Output the (X, Y) coordinate of the center of the cell containing the given text.  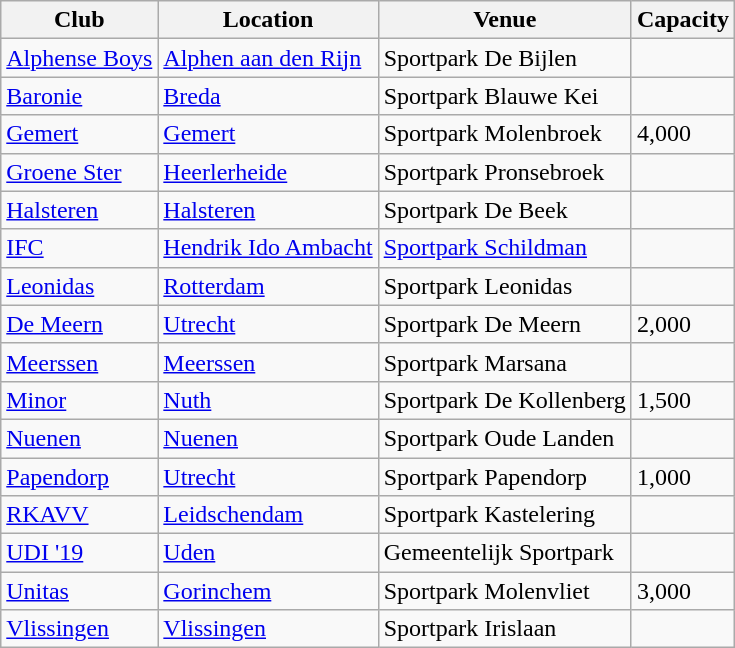
Sportpark Schildman (504, 248)
RKAVV (80, 515)
De Meern (80, 324)
UDI '19 (80, 553)
Gorinchem (268, 591)
Papendorp (80, 477)
Heerlerheide (268, 172)
Hendrik Ido Ambacht (268, 248)
Leonidas (80, 286)
Unitas (80, 591)
Alphen aan den Rijn (268, 58)
Uden (268, 553)
Rotterdam (268, 286)
Baronie (80, 96)
Club (80, 20)
Sportpark Kastelering (504, 515)
Sportpark De Kollenberg (504, 400)
Gemeentelijk Sportpark (504, 553)
Sportpark Blauwe Kei (504, 96)
3,000 (682, 591)
Breda (268, 96)
Sportpark Pronsebroek (504, 172)
1,500 (682, 400)
Venue (504, 20)
Groene Ster (80, 172)
Minor (80, 400)
Sportpark De Meern (504, 324)
Sportpark Molenvliet (504, 591)
4,000 (682, 134)
Sportpark Irislaan (504, 629)
1,000 (682, 477)
Nuth (268, 400)
Sportpark Oude Landen (504, 438)
Sportpark Papendorp (504, 477)
Capacity (682, 20)
Leidschendam (268, 515)
IFC (80, 248)
Sportpark De Bijlen (504, 58)
Sportpark Molenbroek (504, 134)
Sportpark De Beek (504, 210)
2,000 (682, 324)
Sportpark Leonidas (504, 286)
Location (268, 20)
Sportpark Marsana (504, 362)
Alphense Boys (80, 58)
